Return the [x, y] coordinate for the center point of the cell that contains the specified text.  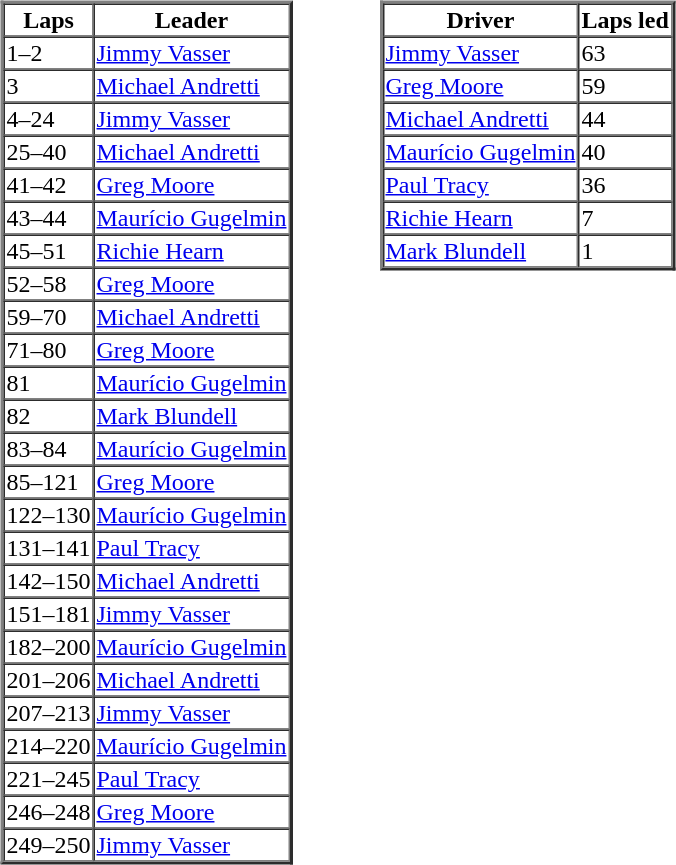
Leader [192, 20]
83–84 [49, 448]
71–80 [49, 350]
59 [624, 86]
249–250 [49, 844]
151–181 [49, 614]
40 [624, 152]
45–51 [49, 250]
221–245 [49, 778]
Driver [480, 20]
207–213 [49, 712]
201–206 [49, 680]
85–121 [49, 482]
Laps led [624, 20]
44 [624, 118]
7 [624, 218]
81 [49, 382]
142–150 [49, 580]
36 [624, 184]
Laps [49, 20]
1–2 [49, 52]
63 [624, 52]
3 [49, 86]
52–58 [49, 284]
246–248 [49, 812]
131–141 [49, 548]
182–200 [49, 646]
4–24 [49, 118]
43–44 [49, 218]
25–40 [49, 152]
214–220 [49, 746]
59–70 [49, 316]
122–130 [49, 514]
41–42 [49, 184]
82 [49, 416]
1 [624, 250]
